Scan for the cell matching the given text and deliver its (x, y) coordinate at center. 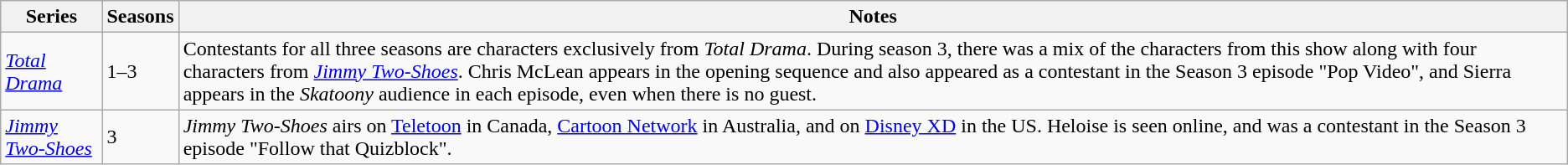
Jimmy Two-Shoes (52, 137)
Total Drama (52, 71)
3 (141, 137)
Notes (873, 17)
Series (52, 17)
1–3 (141, 71)
Seasons (141, 17)
